Capture the cell that displays the provided text and extract its (x, y) central coordinate. 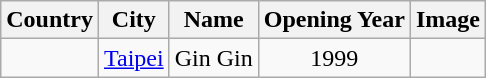
1999 (334, 58)
Gin Gin (214, 58)
Country (50, 20)
Taipei (134, 58)
City (134, 20)
Name (214, 20)
Opening Year (334, 20)
Image (448, 20)
